Search for the cell housing the specified text and yield its [x, y] center coordinate. 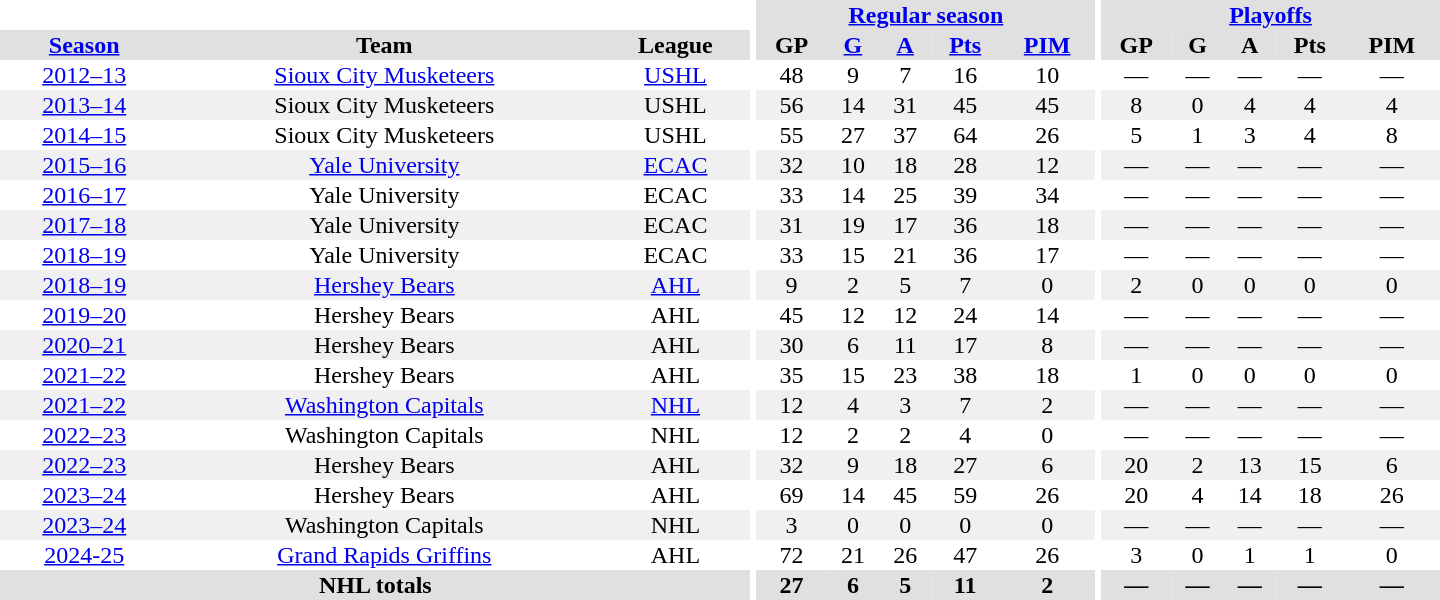
25 [905, 195]
2014–15 [84, 135]
34 [1047, 195]
38 [965, 375]
72 [791, 555]
19 [853, 225]
55 [791, 135]
35 [791, 375]
16 [965, 75]
2016–17 [84, 195]
69 [791, 495]
2015–16 [84, 165]
2024-25 [84, 555]
2012–13 [84, 75]
2013–14 [84, 105]
League [675, 45]
59 [965, 495]
37 [905, 135]
Team [384, 45]
Grand Rapids Griffins [384, 555]
NHL totals [376, 585]
24 [965, 315]
Regular season [926, 15]
23 [905, 375]
Playoffs [1270, 15]
2019–20 [84, 315]
30 [791, 345]
48 [791, 75]
64 [965, 135]
13 [1250, 465]
28 [965, 165]
47 [965, 555]
2017–18 [84, 225]
Season [84, 45]
56 [791, 105]
39 [965, 195]
2020–21 [84, 345]
